Output the (X, Y) coordinate of the center of the cell containing the given text.  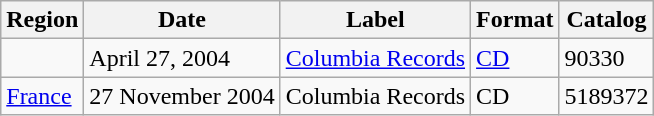
April 27, 2004 (182, 58)
Region (42, 20)
Label (375, 20)
27 November 2004 (182, 96)
Date (182, 20)
Catalog (606, 20)
France (42, 96)
Format (515, 20)
90330 (606, 58)
5189372 (606, 96)
